Pinpoint the cell where the given text exists, returning its (x, y) midpoint coordinate. 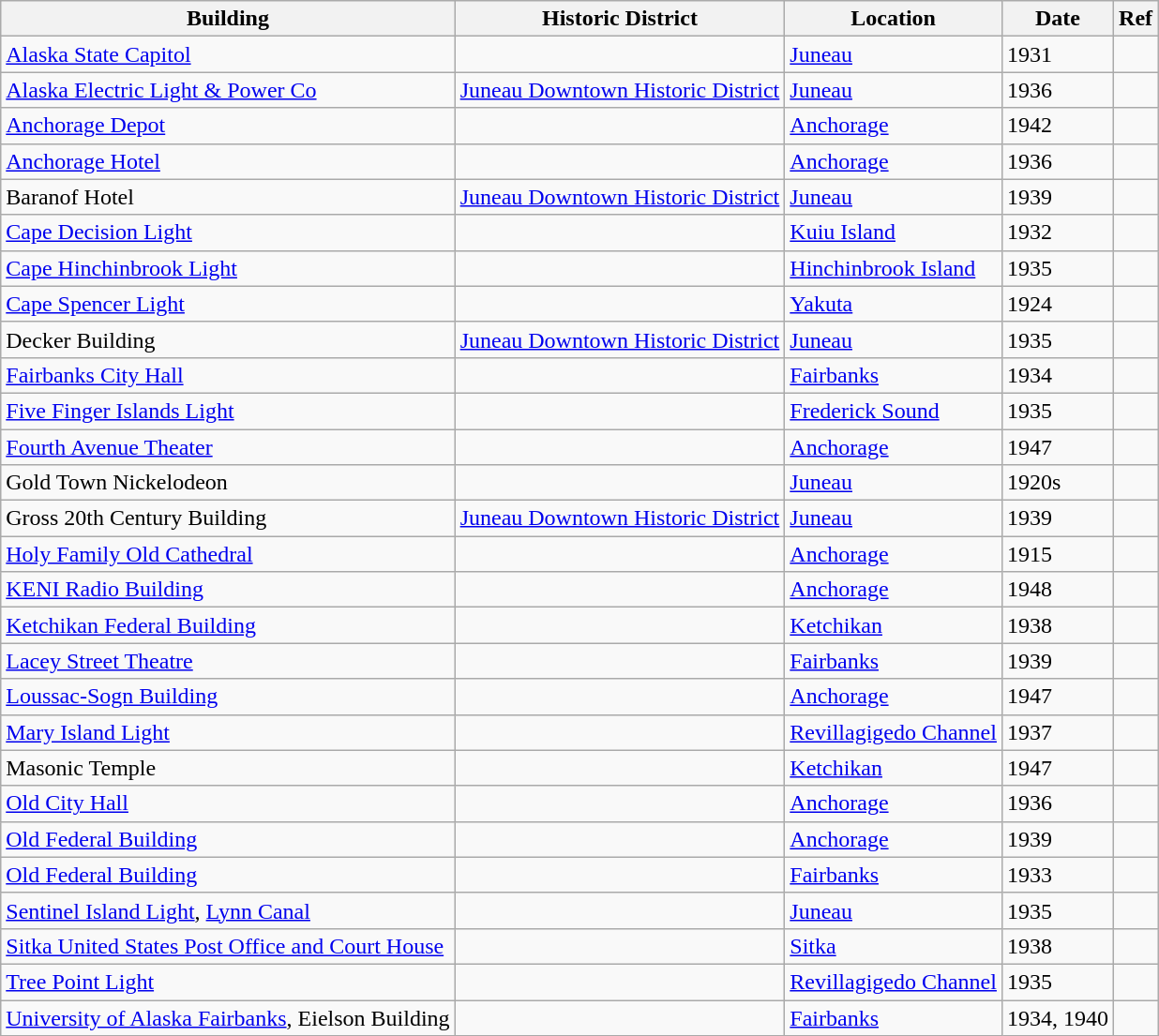
Mary Island Light (228, 732)
1932 (1058, 233)
University of Alaska Fairbanks, Eielson Building (228, 1017)
Date (1058, 19)
Sentinel Island Light, Lynn Canal (228, 910)
Gold Town Nickelodeon (228, 483)
1920s (1058, 483)
Decker Building (228, 339)
1934, 1940 (1058, 1017)
Hinchinbrook Island (894, 268)
1934 (1058, 375)
Tree Point Light (228, 982)
Ketchikan Federal Building (228, 625)
Sitka (894, 946)
1933 (1058, 875)
1931 (1058, 54)
1942 (1058, 126)
Lacey Street Theatre (228, 661)
1937 (1058, 732)
Masonic Temple (228, 768)
1915 (1058, 554)
Holy Family Old Cathedral (228, 554)
Baranof Hotel (228, 197)
Location (894, 19)
Frederick Sound (894, 411)
Gross 20th Century Building (228, 518)
Anchorage Hotel (228, 161)
KENI Radio Building (228, 590)
Cape Hinchinbrook Light (228, 268)
Five Finger Islands Light (228, 411)
Cape Spencer Light (228, 304)
Fairbanks City Hall (228, 375)
Fourth Avenue Theater (228, 447)
Kuiu Island (894, 233)
Historic District (620, 19)
1924 (1058, 304)
Old City Hall (228, 803)
Anchorage Depot (228, 126)
Ref (1136, 19)
Alaska Electric Light & Power Co (228, 90)
Yakuta (894, 304)
Alaska State Capitol (228, 54)
Building (228, 19)
Sitka United States Post Office and Court House (228, 946)
1948 (1058, 590)
Cape Decision Light (228, 233)
Loussac-Sogn Building (228, 697)
